Determine the (X, Y) coordinate at the center of the cell enclosing the given text.  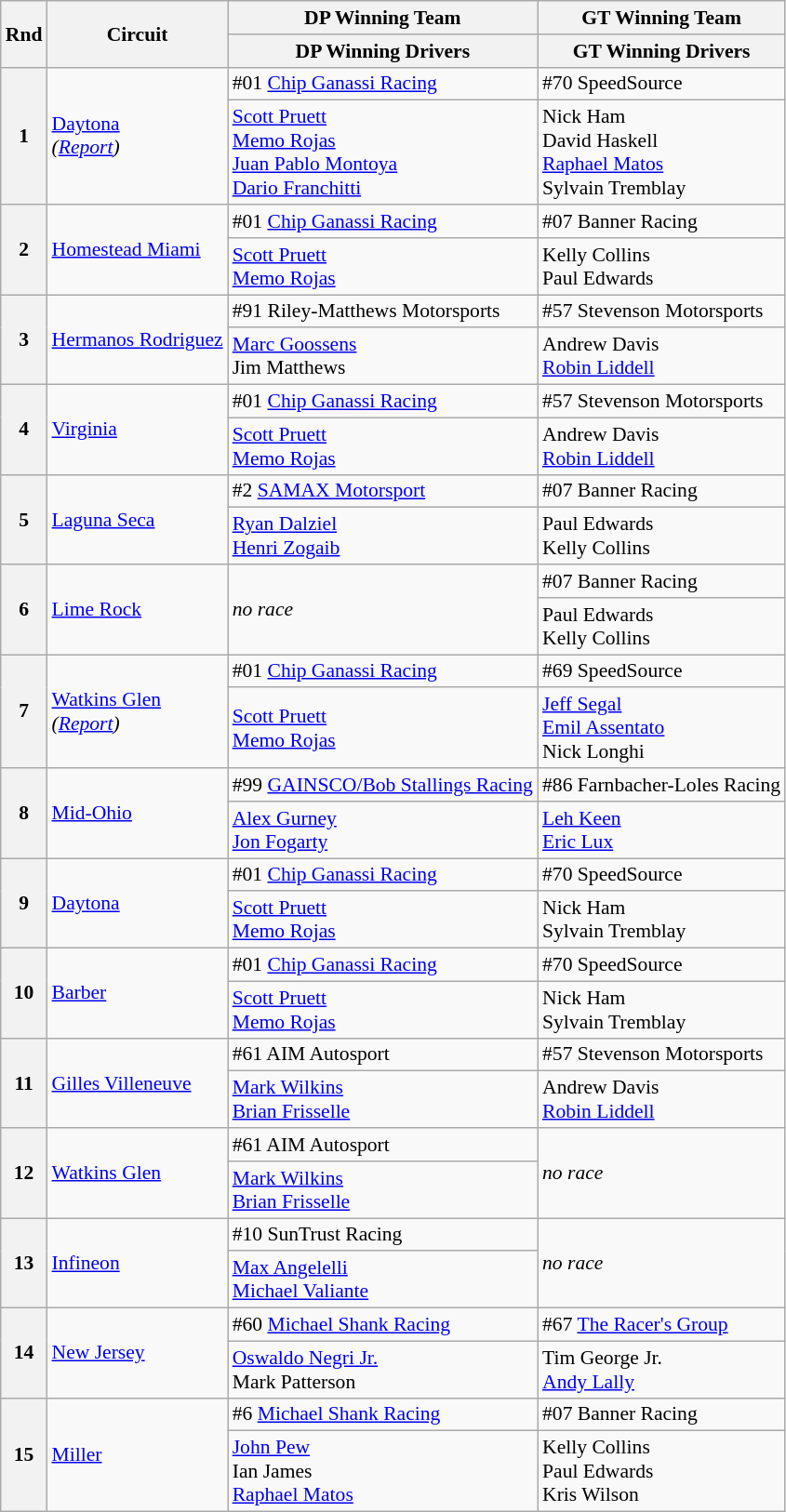
6 (24, 610)
Watkins Glen (137, 1174)
Jeff Segal Emil Assentato Nick Longhi (661, 729)
Rnd (24, 33)
GT Winning Team (661, 18)
#69 SpeedSource (661, 671)
2 (24, 249)
Watkins Glen(Report) (137, 711)
#60 Michael Shank Racing (383, 1325)
Nick Ham David Haskell Raphael Matos Sylvain Tremblay (661, 153)
Infineon (137, 1263)
Laguna Seca (137, 519)
4 (24, 430)
Hermanos Rodriguez (137, 340)
#67 The Racer's Group (661, 1325)
14 (24, 1354)
New Jersey (137, 1354)
Circuit (137, 33)
Miller (137, 1454)
Ryan Dalziel Henri Zogaib (383, 536)
15 (24, 1454)
Leh Keen Eric Lux (661, 829)
11 (24, 1082)
Virginia (137, 430)
Mid-Ohio (137, 813)
Kelly Collins Paul Edwards Kris Wilson (661, 1471)
Daytona (137, 904)
Scott Pruett Memo Rojas Juan Pablo Montoya Dario Franchitti (383, 153)
Tim George Jr. Andy Lally (661, 1369)
Kelly Collins Paul Edwards (661, 266)
7 (24, 711)
#91 Riley-Matthews Motorsports (383, 312)
Homestead Miami (137, 249)
10 (24, 993)
9 (24, 904)
Max Angelelli Michael Valiante (383, 1280)
GT Winning Drivers (661, 51)
1 (24, 136)
13 (24, 1263)
Marc Goossens Jim Matthews (383, 357)
Lime Rock (137, 610)
Oswaldo Negri Jr. Mark Patterson (383, 1369)
DP Winning Drivers (383, 51)
Alex Gurney Jon Fogarty (383, 829)
12 (24, 1174)
#6 Michael Shank Racing (383, 1414)
3 (24, 340)
Daytona(Report) (137, 136)
5 (24, 519)
John Pew Ian James Raphael Matos (383, 1471)
#2 SAMAX Motorsport (383, 491)
Barber (137, 993)
#86 Farnbacher-Loles Racing (661, 785)
DP Winning Team (383, 18)
Gilles Villeneuve (137, 1082)
#99 GAINSCO/Bob Stallings Racing (383, 785)
#10 SunTrust Racing (383, 1235)
8 (24, 813)
